Detect which cell encompasses the target text, then output its [x, y] center coordinate. 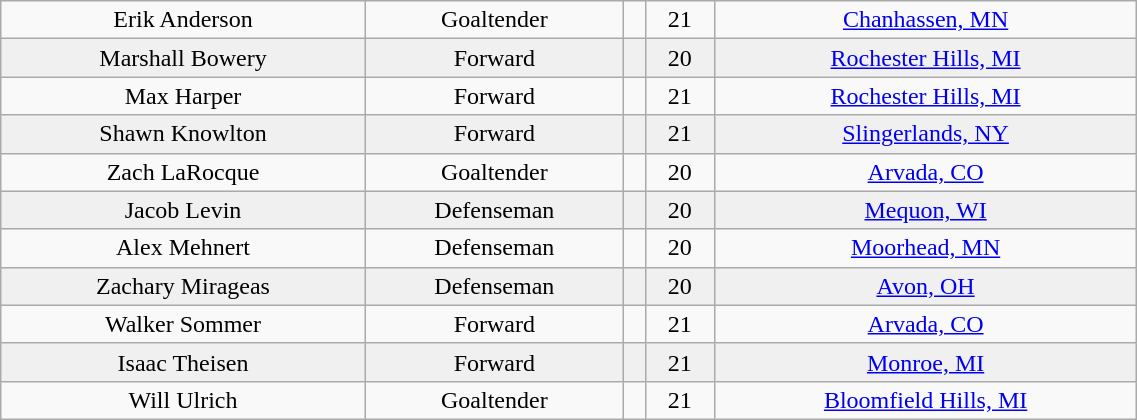
Zach LaRocque [183, 172]
Alex Mehnert [183, 248]
Isaac Theisen [183, 362]
Erik Anderson [183, 20]
Shawn Knowlton [183, 134]
Jacob Levin [183, 210]
Zachary Mirageas [183, 286]
Chanhassen, MN [926, 20]
Marshall Bowery [183, 58]
Slingerlands, NY [926, 134]
Monroe, MI [926, 362]
Will Ulrich [183, 400]
Avon, OH [926, 286]
Max Harper [183, 96]
Mequon, WI [926, 210]
Bloomfield Hills, MI [926, 400]
Moorhead, MN [926, 248]
Walker Sommer [183, 324]
